From the cell containing the given text, extract its center point as (x, y) coordinate. 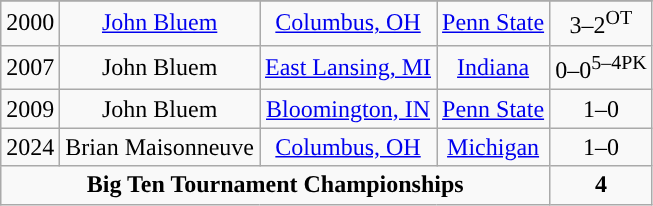
0–05–4PK (602, 68)
Michigan (494, 147)
Indiana (494, 68)
2009 (30, 109)
2007 (30, 68)
3–2OT (602, 24)
4 (602, 185)
2024 (30, 147)
Bloomington, IN (348, 109)
2000 (30, 24)
Big Ten Tournament Championships (276, 185)
Brian Maisonneuve (160, 147)
East Lansing, MI (348, 68)
